Determine the (X, Y) coordinate at the center of the cell enclosing the given text.  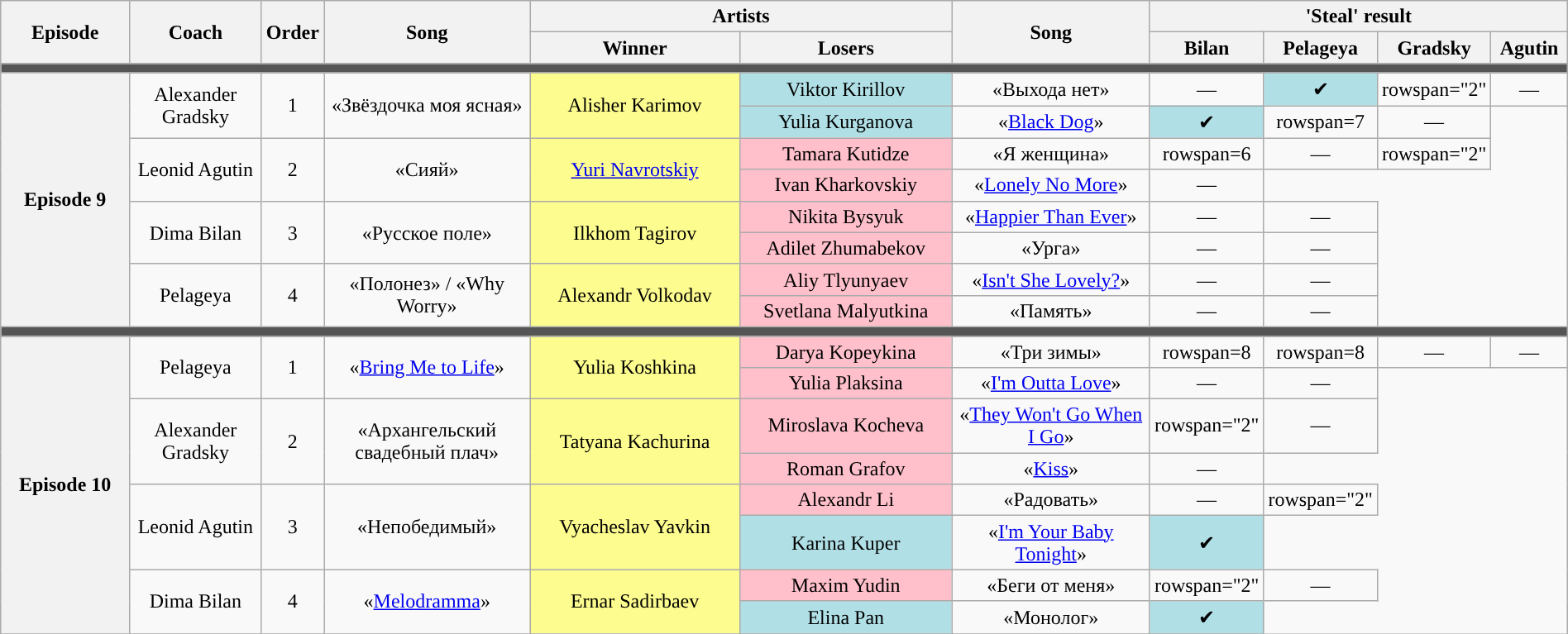
Yulia Kurganova (845, 122)
Bilan (1207, 48)
«Полонез» / «Why Worry» (427, 295)
Ivan Kharkovskiy (845, 185)
Coach (195, 32)
«Русское поле» (427, 232)
Aliy Tlyunyaev (845, 279)
Order (293, 32)
Darya Kopeykina (845, 351)
Tatyana Kachurina (635, 441)
«I'm Your Baby Tonight» (1050, 542)
Alexandr Li (845, 500)
«Isn't She Lovely?» (1050, 279)
Svetlana Malyutkina (845, 311)
«They Won't Go When I Go» (1050, 427)
Roman Grafov (845, 469)
«Беги от меня» (1050, 585)
rowspan=6 (1207, 154)
«I'm Outta Love» (1050, 384)
Agutin (1529, 48)
«Архангельский свадебный плач» (427, 441)
rowspan=7 (1321, 122)
Tamara Kutidze (845, 154)
«Black Dog» (1050, 122)
Alexandr Volkodav (635, 295)
Vyacheslav Yavkin (635, 527)
Episode (65, 32)
«Монолог» (1050, 617)
Maxim Yudin (845, 585)
Karina Kuper (845, 542)
'Steal' result (1358, 17)
«Три зимы» (1050, 351)
Alisher Karimov (635, 106)
Ilkhom Tagirov (635, 232)
«Звёздочка моя ясная» (427, 106)
«Память» (1050, 311)
Episode 9 (65, 200)
Elina Pan (845, 617)
Yulia Koshkina (635, 367)
Miroslava Kocheva (845, 427)
«Lonely No More» (1050, 185)
«Выхода нет» (1050, 89)
«Melodramma» (427, 602)
«Я женщина» (1050, 154)
Artists (741, 17)
«Непобедимый» (427, 527)
Adilet Zhumabekov (845, 248)
Nikita Bysyuk (845, 217)
«Радовать» (1050, 500)
Yuri Navrotskiy (635, 169)
Episode 10 (65, 484)
Viktor Kirillov (845, 89)
«Kiss» (1050, 469)
Ernar Sadirbaev (635, 602)
«Сияй» (427, 169)
«Bring Me to Life» (427, 367)
«Урга» (1050, 248)
Yulia Plaksina (845, 384)
«Happier Than Ever» (1050, 217)
Gradsky (1434, 48)
Winner (635, 48)
Losers (845, 48)
